From the cell containing the given text, extract its center point as (x, y) coordinate. 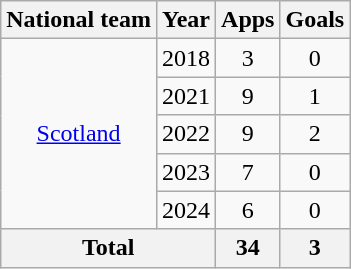
2 (315, 134)
Scotland (79, 134)
Apps (248, 20)
Goals (315, 20)
6 (248, 210)
Total (108, 248)
2018 (186, 58)
National team (79, 20)
7 (248, 172)
2021 (186, 96)
Year (186, 20)
2023 (186, 172)
1 (315, 96)
2022 (186, 134)
34 (248, 248)
2024 (186, 210)
